Return the [X, Y] coordinate for the center point of the cell that contains the specified text.  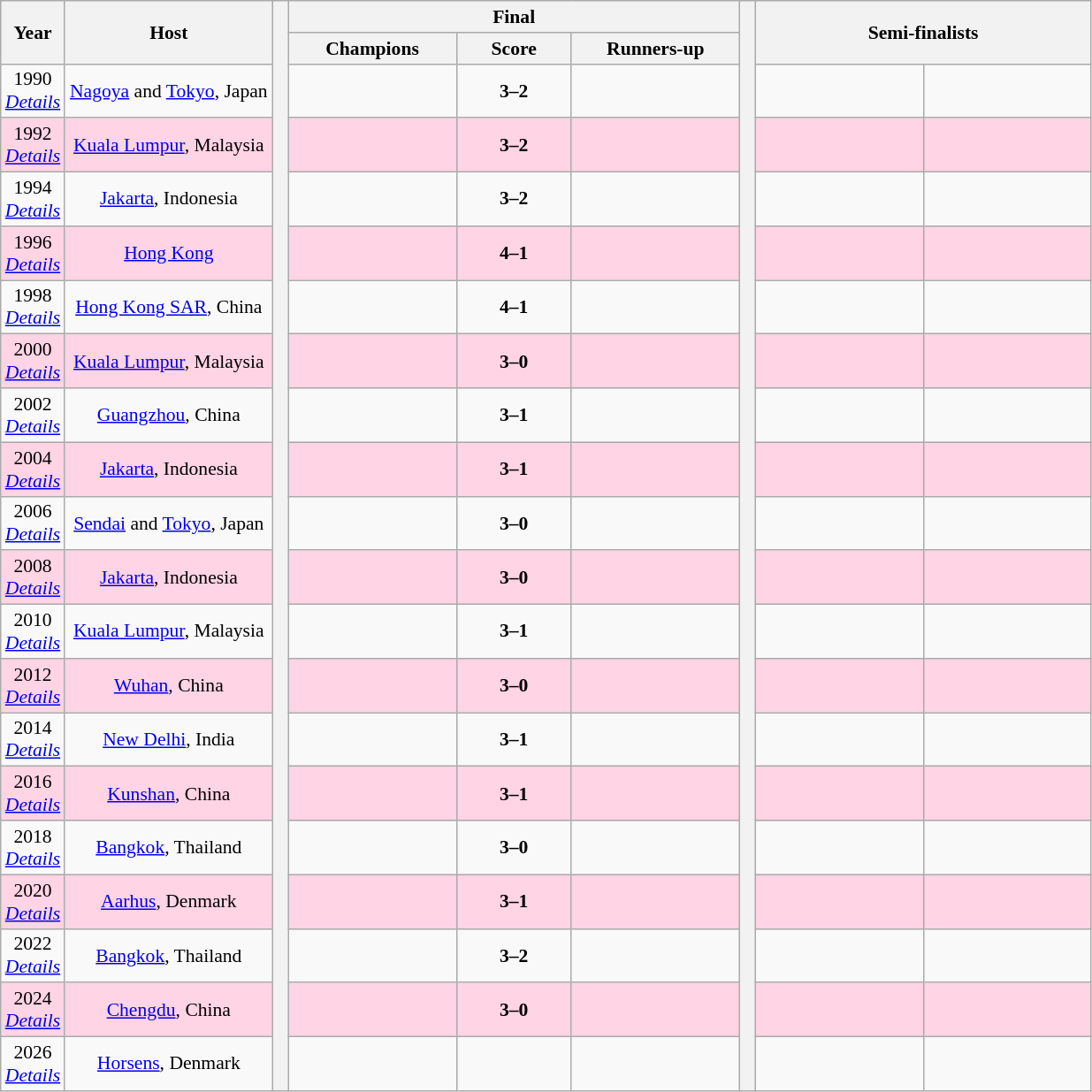
Hong Kong [168, 253]
2014Details [33, 739]
2020Details [33, 902]
2006Details [33, 523]
Nagoya and Tokyo, Japan [168, 90]
2024Details [33, 1010]
Sendai and Tokyo, Japan [168, 523]
2010Details [33, 631]
2018Details [33, 847]
1994Details [33, 200]
Semi-finalists [923, 32]
Aarhus, Denmark [168, 902]
2000Details [33, 361]
Chengdu, China [168, 1010]
2004Details [33, 469]
Horsens, Denmark [168, 1065]
Champions [372, 49]
2016Details [33, 794]
2022Details [33, 955]
Host [168, 32]
2002Details [33, 416]
1998Details [33, 308]
1990Details [33, 90]
Guangzhou, China [168, 416]
Runners-up [655, 49]
2026Details [33, 1065]
2008Details [33, 578]
2012Details [33, 686]
Score [514, 49]
Hong Kong SAR, China [168, 308]
Wuhan, China [168, 686]
1992Details [33, 145]
Kunshan, China [168, 794]
1996Details [33, 253]
Final [514, 17]
Year [33, 32]
New Delhi, India [168, 739]
